For the text-containing cell, return its midpoint in (x, y) coordinate format. 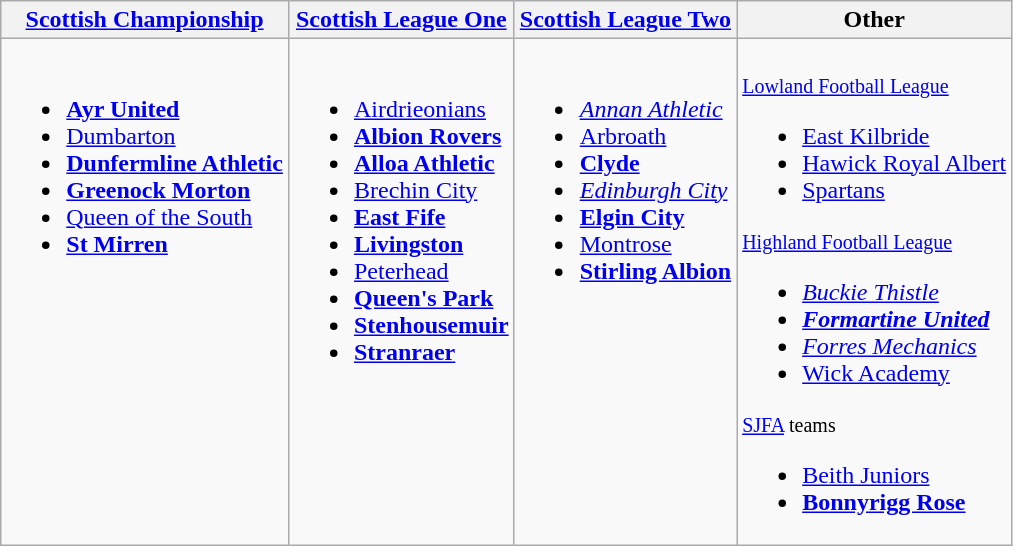
Scottish League One (401, 20)
Ayr UnitedDumbartonDunfermline AthleticGreenock MortonQueen of the SouthSt Mirren (145, 292)
Scottish Championship (145, 20)
Annan AthleticArbroathClydeEdinburgh CityElgin CityMontroseStirling Albion (625, 292)
Other (874, 20)
AirdrieoniansAlbion RoversAlloa AthleticBrechin CityEast FifeLivingstonPeterheadQueen's ParkStenhousemuirStranraer (401, 292)
Scottish League Two (625, 20)
